Find where the given text appears and provide that cell's center as [X, Y] coordinate. 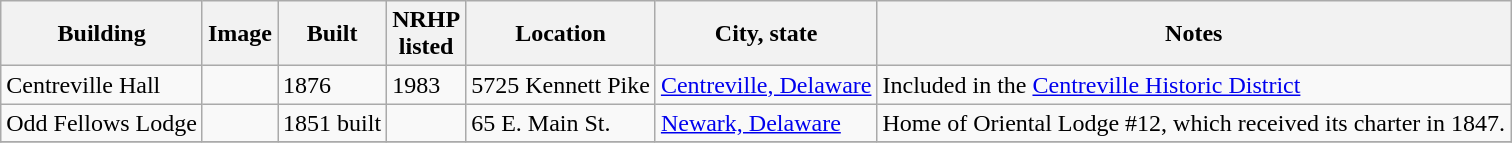
Odd Fellows Lodge [102, 123]
NRHPlisted [426, 34]
1876 [332, 85]
City, state [766, 34]
Included in the Centreville Historic District [1194, 85]
65 E. Main St. [561, 123]
Built [332, 34]
Notes [1194, 34]
Home of Oriental Lodge #12, which received its charter in 1847. [1194, 123]
5725 Kennett Pike [561, 85]
Centreville, Delaware [766, 85]
1983 [426, 85]
Building [102, 34]
1851 built [332, 123]
Location [561, 34]
Centreville Hall [102, 85]
Image [240, 34]
Newark, Delaware [766, 123]
